Pinpoint the cell where the given text exists, returning its [X, Y] midpoint coordinate. 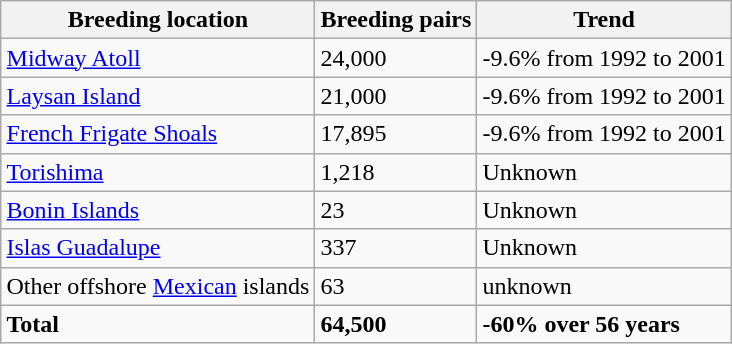
Total [158, 324]
French Frigate Shoals [158, 134]
Midway Atoll [158, 58]
21,000 [396, 96]
Other offshore Mexican islands [158, 286]
Trend [604, 20]
23 [396, 210]
1,218 [396, 172]
Torishima [158, 172]
Bonin Islands [158, 210]
337 [396, 248]
24,000 [396, 58]
Islas Guadalupe [158, 248]
64,500 [396, 324]
63 [396, 286]
Breeding location [158, 20]
17,895 [396, 134]
unknown [604, 286]
Laysan Island [158, 96]
Breeding pairs [396, 20]
-60% over 56 years [604, 324]
